Return [X, Y] of the center of cell containing provided text 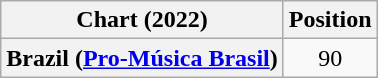
Chart (2022) [142, 20]
90 [330, 58]
Brazil (Pro-Música Brasil) [142, 58]
Position [330, 20]
